Provide the (X, Y) coordinate of the cell's center where the given text is located.  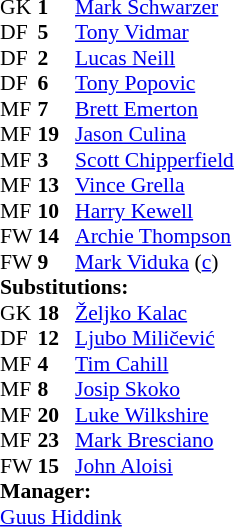
7 (57, 109)
Josip Skoko (154, 389)
Lucas Neill (154, 58)
Vince Grella (154, 185)
2 (57, 58)
15 (57, 466)
Tim Cahill (154, 364)
Manager: (117, 491)
8 (57, 389)
Harry Kewell (154, 211)
Luke Wilkshire (154, 415)
9 (57, 262)
Ljubo Miličević (154, 339)
23 (57, 441)
14 (57, 237)
Substitutions: (117, 287)
Mark Bresciano (154, 441)
20 (57, 415)
4 (57, 364)
13 (57, 185)
5 (57, 33)
18 (57, 313)
6 (57, 83)
Scott Chipperfield (154, 160)
12 (57, 339)
Željko Kalac (154, 313)
19 (57, 135)
Tony Vidmar (154, 33)
Tony Popovic (154, 83)
Archie Thompson (154, 237)
John Aloisi (154, 466)
GK (19, 313)
Jason Culina (154, 135)
Brett Emerton (154, 109)
3 (57, 160)
10 (57, 211)
Mark Viduka (c) (154, 262)
